Provide the [X, Y] coordinate of the cell's center where the given text is located.  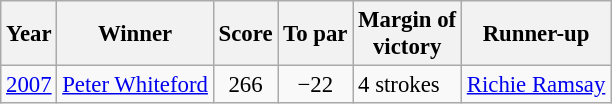
Peter Whiteford [135, 85]
Runner-up [536, 34]
Score [246, 34]
Year [29, 34]
266 [246, 85]
4 strokes [408, 85]
Richie Ramsay [536, 85]
Margin ofvictory [408, 34]
To par [316, 34]
Winner [135, 34]
−22 [316, 85]
2007 [29, 85]
